Extract the [X, Y] coordinate from the center of the cell holding the provided text.  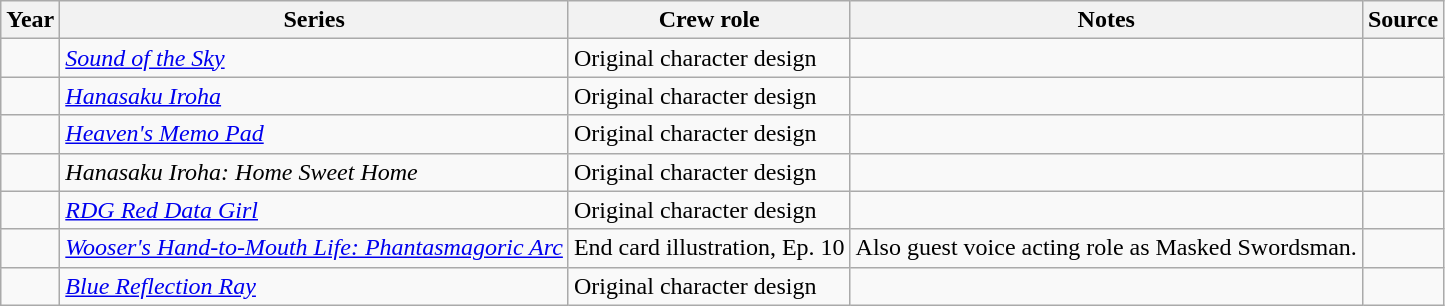
Also guest voice acting role as Masked Swordsman. [1106, 248]
Notes [1106, 20]
Sound of the Sky [314, 58]
RDG Red Data Girl [314, 210]
Hanasaku Iroha [314, 96]
Hanasaku Iroha: Home Sweet Home [314, 172]
Blue Reflection Ray [314, 286]
Heaven's Memo Pad [314, 134]
Source [1402, 20]
End card illustration, Ep. 10 [709, 248]
Crew role [709, 20]
Series [314, 20]
Year [30, 20]
Wooser's Hand-to-Mouth Life: Phantasmagoric Arc [314, 248]
